Capture the cell that displays the provided text and extract its [X, Y] central coordinate. 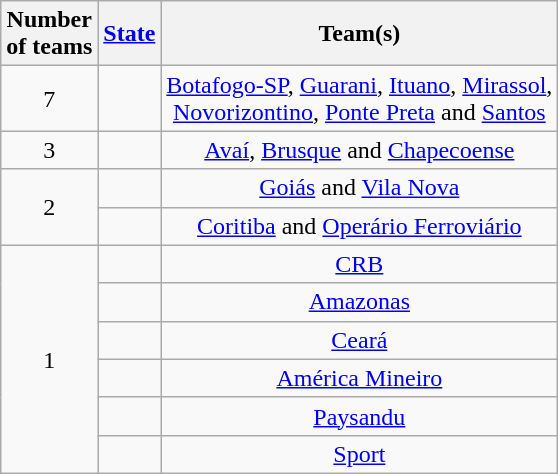
2 [50, 207]
Goiás and Vila Nova [360, 188]
Paysandu [360, 416]
Avaí, Brusque and Chapecoense [360, 150]
América Mineiro [360, 378]
State [130, 34]
Botafogo-SP, Guarani, Ituano, Mirassol,Novorizontino, Ponte Preta and Santos [360, 98]
7 [50, 98]
Ceará [360, 340]
Coritiba and Operário Ferroviário [360, 226]
Amazonas [360, 302]
Numberof teams [50, 34]
Team(s) [360, 34]
1 [50, 359]
3 [50, 150]
CRB [360, 264]
Sport [360, 454]
